Pinpoint the cell where the given text exists, returning its [x, y] midpoint coordinate. 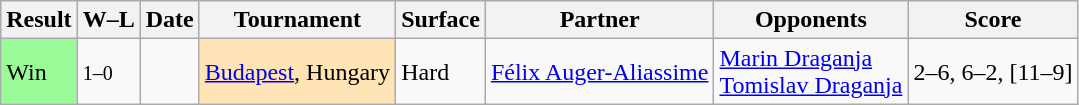
Surface [441, 20]
Tournament [297, 20]
Marin Draganja Tomislav Draganja [811, 72]
Budapest, Hungary [297, 72]
Opponents [811, 20]
Hard [441, 72]
Date [170, 20]
Score [993, 20]
Félix Auger-Aliassime [600, 72]
Result [39, 20]
Partner [600, 20]
1–0 [108, 72]
Win [39, 72]
W–L [108, 20]
2–6, 6–2, [11–9] [993, 72]
